Extract the (x, y) coordinate from the center of the cell holding the provided text.  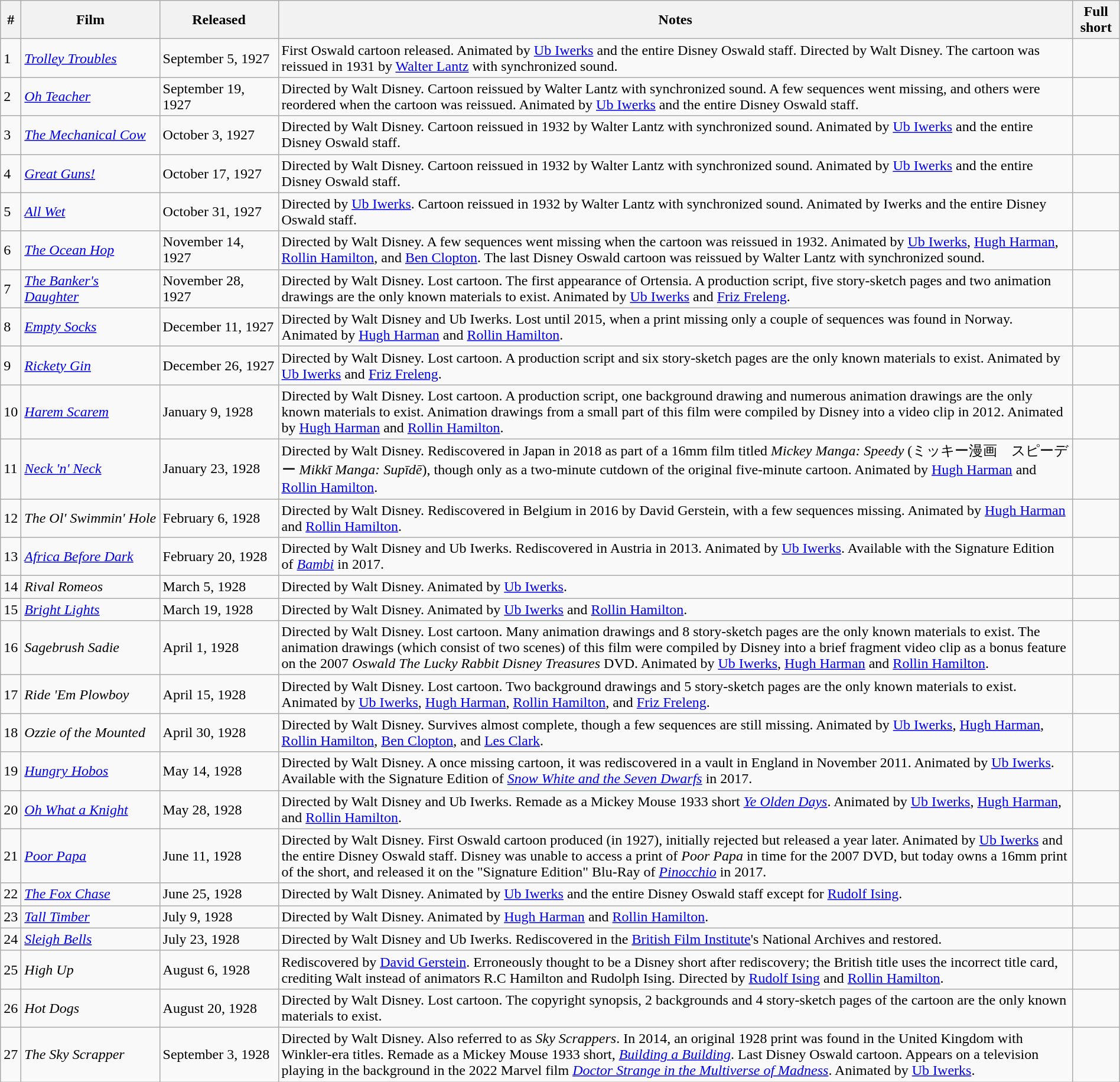
September 3, 1928 (219, 1054)
7 (11, 288)
16 (11, 648)
The Ocean Hop (90, 250)
Directed by Walt Disney. Animated by Ub Iwerks and the entire Disney Oswald staff except for Rudolf Ising. (675, 894)
20 (11, 809)
October 31, 1927 (219, 211)
Rickety Gin (90, 365)
Released (219, 20)
July 23, 1928 (219, 939)
Bright Lights (90, 610)
26 (11, 1008)
September 19, 1927 (219, 97)
The Sky Scrapper (90, 1054)
April 15, 1928 (219, 695)
Empty Socks (90, 327)
January 9, 1928 (219, 412)
3 (11, 135)
Sagebrush Sadie (90, 648)
December 11, 1927 (219, 327)
17 (11, 695)
The Fox Chase (90, 894)
Directed by Ub Iwerks. Cartoon reissued in 1932 by Walter Lantz with synchronized sound. Animated by Iwerks and the entire Disney Oswald staff. (675, 211)
21 (11, 856)
6 (11, 250)
Neck 'n' Neck (90, 469)
Directed by Walt Disney. Animated by Ub Iwerks. (675, 587)
Sleigh Bells (90, 939)
March 5, 1928 (219, 587)
Harem Scarem (90, 412)
Full short (1096, 20)
September 5, 1927 (219, 58)
1 (11, 58)
Directed by Walt Disney. Animated by Ub Iwerks and Rollin Hamilton. (675, 610)
Directed by Walt Disney. Animated by Hugh Harman and Rollin Hamilton. (675, 917)
Directed by Walt Disney and Ub Iwerks. Rediscovered in the British Film Institute's National Archives and restored. (675, 939)
The Banker's Daughter (90, 288)
Africa Before Dark (90, 556)
22 (11, 894)
Hungry Hobos (90, 771)
August 20, 1928 (219, 1008)
February 6, 1928 (219, 517)
11 (11, 469)
November 14, 1927 (219, 250)
October 3, 1927 (219, 135)
Directed by Walt Disney and Ub Iwerks. Rediscovered in Austria in 2013. Animated by Ub Iwerks. Available with the Signature Edition of Bambi in 2017. (675, 556)
25 (11, 970)
January 23, 1928 (219, 469)
Ride 'Em Plowboy (90, 695)
4 (11, 174)
8 (11, 327)
10 (11, 412)
May 14, 1928 (219, 771)
Oh What a Knight (90, 809)
April 30, 1928 (219, 732)
27 (11, 1054)
Directed by Walt Disney and Ub Iwerks. Remade as a Mickey Mouse 1933 short Ye Olden Days. Animated by Ub Iwerks, Hugh Harman, and Rollin Hamilton. (675, 809)
High Up (90, 970)
December 26, 1927 (219, 365)
Ozzie of the Mounted (90, 732)
February 20, 1928 (219, 556)
24 (11, 939)
August 6, 1928 (219, 970)
The Mechanical Cow (90, 135)
2 (11, 97)
18 (11, 732)
23 (11, 917)
12 (11, 517)
Great Guns! (90, 174)
November 28, 1927 (219, 288)
April 1, 1928 (219, 648)
19 (11, 771)
June 25, 1928 (219, 894)
May 28, 1928 (219, 809)
The Ol' Swimmin' Hole (90, 517)
Film (90, 20)
Trolley Troubles (90, 58)
Rival Romeos (90, 587)
14 (11, 587)
March 19, 1928 (219, 610)
Notes (675, 20)
Oh Teacher (90, 97)
15 (11, 610)
All Wet (90, 211)
5 (11, 211)
9 (11, 365)
# (11, 20)
July 9, 1928 (219, 917)
13 (11, 556)
October 17, 1927 (219, 174)
Hot Dogs (90, 1008)
Tall Timber (90, 917)
June 11, 1928 (219, 856)
Poor Papa (90, 856)
